Return the (X, Y) coordinate for the center point of the cell that contains the specified text.  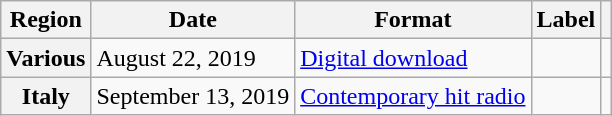
Digital download (413, 58)
August 22, 2019 (193, 58)
Contemporary hit radio (413, 96)
Label (566, 20)
Italy (46, 96)
Date (193, 20)
September 13, 2019 (193, 96)
Various (46, 58)
Region (46, 20)
Format (413, 20)
